Locate the cell with the specified text and output its (x, y) center coordinate. 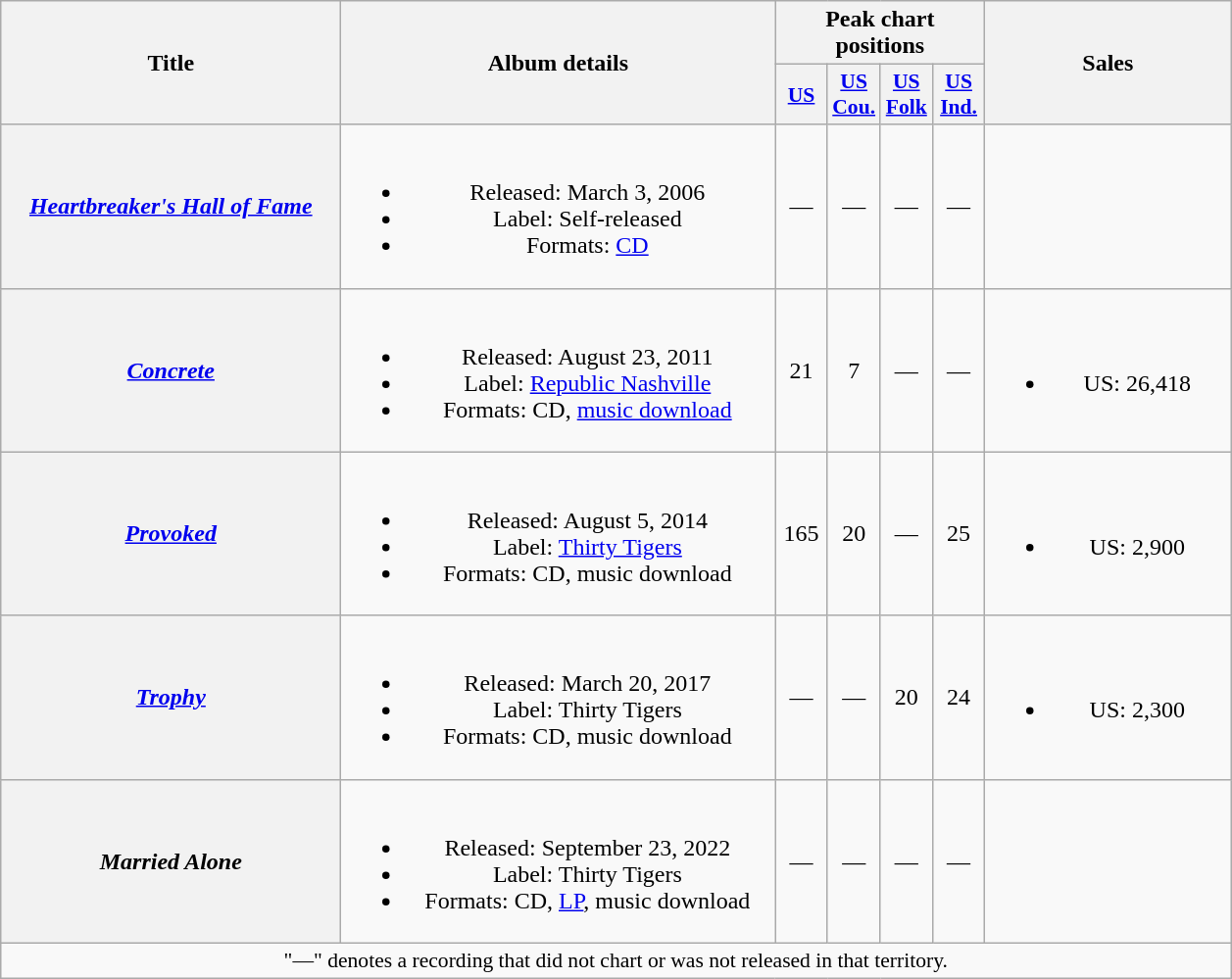
Released: August 23, 2011Label: Republic NashvilleFormats: CD, music download (559, 370)
Released: August 5, 2014Label: Thirty TigersFormats: CD, music download (559, 533)
US (802, 94)
Trophy (171, 698)
25 (959, 533)
Album details (559, 63)
Released: March 20, 2017Label: Thirty TigersFormats: CD, music download (559, 698)
US: 26,418 (1108, 370)
Heartbreaker's Hall of Fame (171, 206)
USCou. (854, 94)
Provoked (171, 533)
US: 2,900 (1108, 533)
7 (854, 370)
Concrete (171, 370)
24 (959, 698)
Released: September 23, 2022Label: Thirty TigersFormats: CD, LP, music download (559, 860)
US: 2,300 (1108, 698)
Released: March 3, 2006Label: Self-releasedFormats: CD (559, 206)
Peak chart positions (880, 33)
Sales (1108, 63)
"—" denotes a recording that did not chart or was not released in that territory. (616, 960)
Title (171, 63)
USInd. (959, 94)
165 (802, 533)
21 (802, 370)
USFolk (906, 94)
Married Alone (171, 860)
